Provide the (X, Y) coordinate of the cell's center where the given text is located.  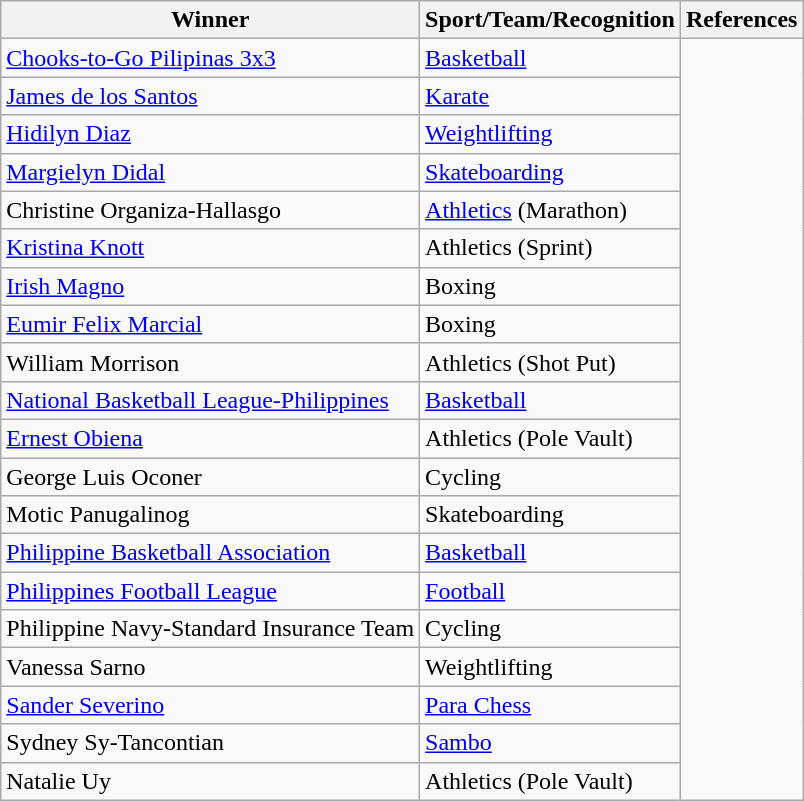
Chooks-to-Go Pilipinas 3x3 (210, 58)
Kristina Knott (210, 248)
Para Chess (550, 705)
Sambo (550, 743)
Margielyn Didal (210, 172)
George Luis Oconer (210, 477)
Irish Magno (210, 286)
Sander Severino (210, 705)
Winner (210, 20)
Athletics (Shot Put) (550, 362)
References (742, 20)
Hidilyn Diaz (210, 134)
Athletics (Marathon) (550, 210)
Athletics (Sprint) (550, 248)
James de los Santos (210, 96)
National Basketball League-Philippines (210, 400)
Philippines Football League (210, 591)
William Morrison (210, 362)
Eumir Felix Marcial (210, 324)
Sydney Sy-Tancontian (210, 743)
Karate (550, 96)
Ernest Obiena (210, 438)
Football (550, 591)
Vanessa Sarno (210, 667)
Sport/Team/Recognition (550, 20)
Natalie Uy (210, 781)
Philippine Basketball Association (210, 553)
Christine Organiza-Hallasgo (210, 210)
Motic Panugalinog (210, 515)
Philippine Navy-Standard Insurance Team (210, 629)
